Return (x, y) of the center of cell containing provided text 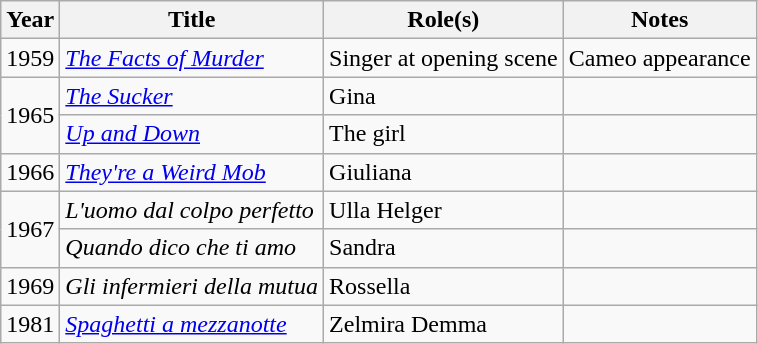
1966 (30, 172)
They're a Weird Mob (192, 172)
Title (192, 20)
The Facts of Murder (192, 58)
Zelmira Demma (444, 324)
1969 (30, 286)
Gli infermieri della mutua (192, 286)
The girl (444, 134)
1965 (30, 115)
L'uomo dal colpo perfetto (192, 210)
Quando dico che ti amo (192, 248)
Ulla Helger (444, 210)
Giuliana (444, 172)
Notes (660, 20)
Spaghetti a mezzanotte (192, 324)
1967 (30, 229)
Sandra (444, 248)
Singer at opening scene (444, 58)
1981 (30, 324)
1959 (30, 58)
Rossella (444, 286)
Year (30, 20)
Role(s) (444, 20)
Gina (444, 96)
Up and Down (192, 134)
The Sucker (192, 96)
Cameo appearance (660, 58)
